Determine the (X, Y) coordinate at the center of the cell enclosing the given text.  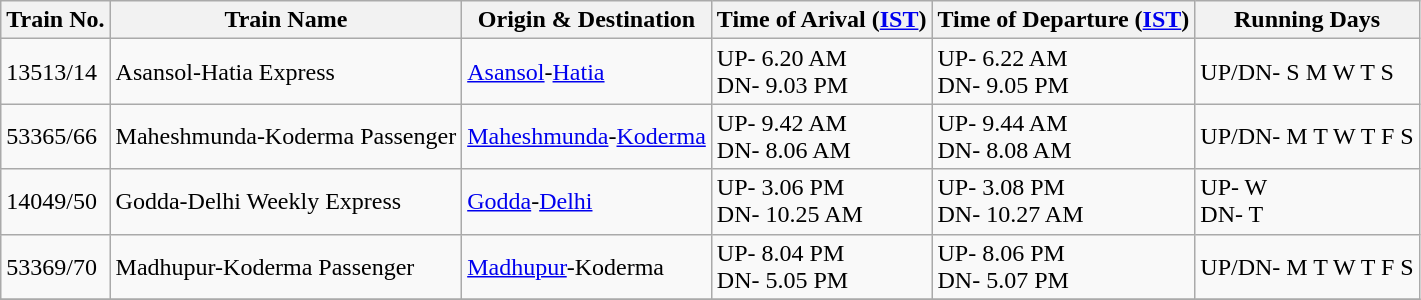
Running Days (1307, 20)
Maheshmunda-Koderma Passenger (286, 136)
UP- 8.04 PMDN- 5.05 PM (822, 266)
53365/66 (56, 136)
53369/70 (56, 266)
Asansol-Hatia (587, 72)
Madhupur-Koderma Passenger (286, 266)
UP- 8.06 PMDN- 5.07 PM (1064, 266)
Time of Arival (IST) (822, 20)
UP- 9.42 AMDN- 8.06 AM (822, 136)
UP- 6.22 AMDN- 9.05 PM (1064, 72)
UP- 3.08 PMDN- 10.27 AM (1064, 202)
UP- 3.06 PMDN- 10.25 AM (822, 202)
UP- WDN- T (1307, 202)
13513/14 (56, 72)
UP- 9.44 AMDN- 8.08 AM (1064, 136)
UP- 6.20 AMDN- 9.03 PM (822, 72)
Godda-Delhi (587, 202)
UP/DN- S M W T S (1307, 72)
14049/50 (56, 202)
Maheshmunda-Koderma (587, 136)
Origin & Destination (587, 20)
Time of Departure (IST) (1064, 20)
Godda-Delhi Weekly Express (286, 202)
Madhupur-Koderma (587, 266)
Train No. (56, 20)
Train Name (286, 20)
Asansol-Hatia Express (286, 72)
